Detect which cell encompasses the target text, then output its [X, Y] center coordinate. 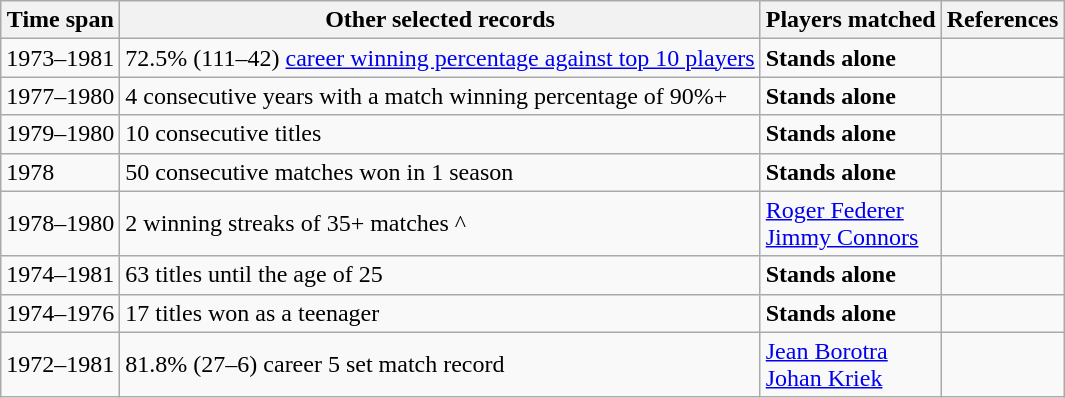
81.8% (27–6) career 5 set match record [440, 364]
1979–1980 [60, 134]
2 winning streaks of 35+ matches ^ [440, 224]
4 consecutive years with a match winning percentage of 90%+ [440, 96]
Jean BorotraJohan Kriek [850, 364]
63 titles until the age of 25 [440, 275]
10 consecutive titles [440, 134]
17 titles won as a teenager [440, 313]
Time span [60, 20]
1978–1980 [60, 224]
1974–1981 [60, 275]
1978 [60, 172]
1974–1976 [60, 313]
References [1002, 20]
1972–1981 [60, 364]
72.5% (111–42) career winning percentage against top 10 players [440, 58]
50 consecutive matches won in 1 season [440, 172]
1977–1980 [60, 96]
Players matched [850, 20]
Other selected records [440, 20]
Roger FedererJimmy Connors [850, 224]
1973–1981 [60, 58]
